Return [X, Y] of the center of cell containing provided text 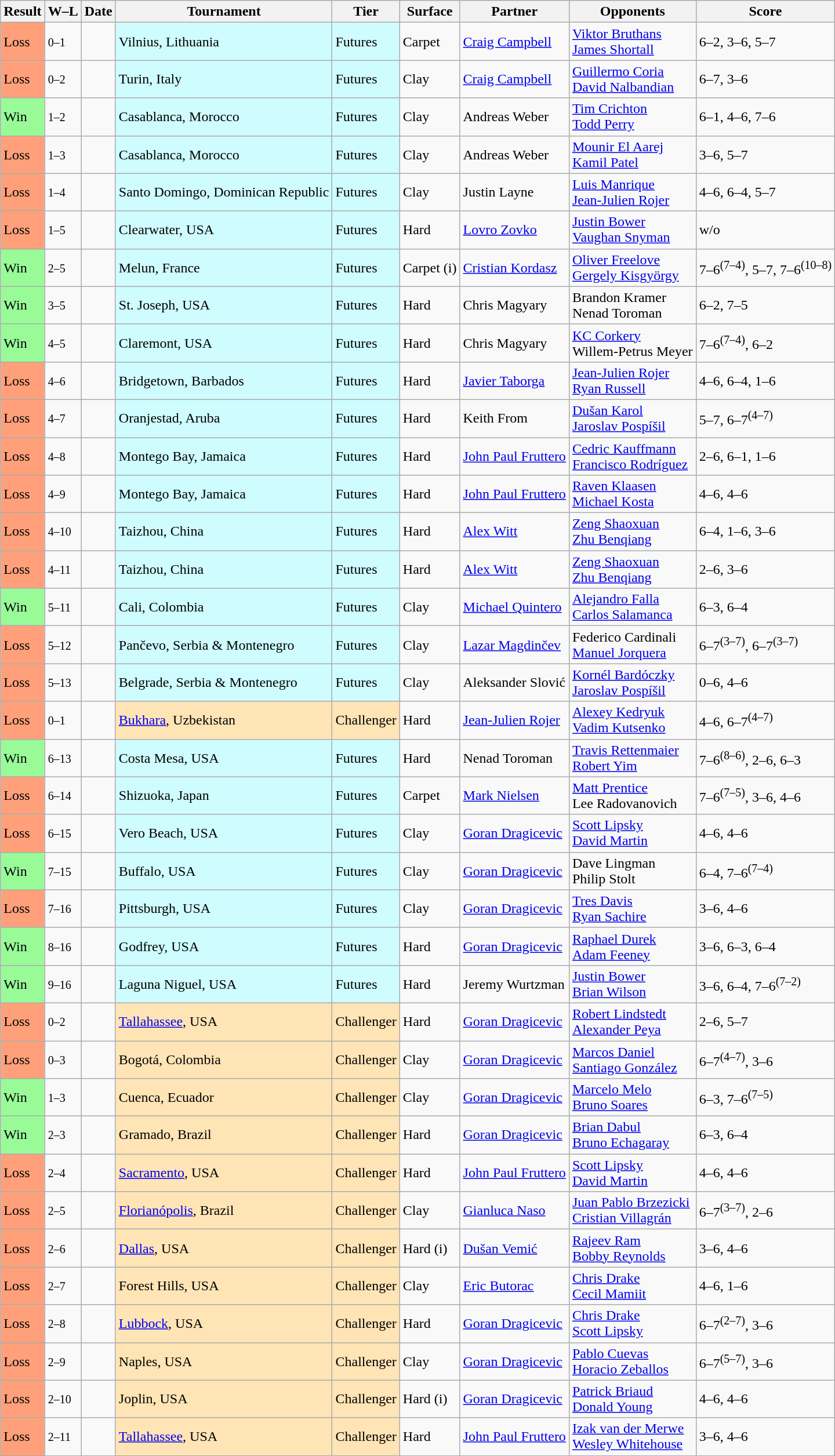
2–11 [63, 1436]
4–6 [63, 380]
1–4 [63, 192]
Mark Nielsen [514, 795]
7–15 [63, 871]
Guillermo Coria David Nalbandian [632, 79]
w/o [765, 230]
Florianópolis, Brazil [224, 1210]
Melun, France [224, 268]
Dušan Karol Jaroslav Pospíšil [632, 418]
2–10 [63, 1399]
7–6(8–6), 2–6, 6–3 [765, 758]
Costa Mesa, USA [224, 758]
3–6, 6–4, 7–6(7–2) [765, 984]
Luis Manrique Jean-Julien Rojer [632, 192]
6–15 [63, 833]
6–7(4–7), 3–6 [765, 1060]
Rajeev Ram Bobby Reynolds [632, 1248]
2–3 [63, 1135]
4–9 [63, 494]
6–14 [63, 795]
Opponents [632, 12]
0–3 [63, 1060]
6–7(3–7), 6–7(3–7) [765, 645]
Carpet (i) [430, 268]
Cristian Kordasz [514, 268]
Result [23, 12]
Keith From [514, 418]
Belgrade, Serbia & Montenegro [224, 683]
3–6, 6–3, 6–4 [765, 946]
Cali, Colombia [224, 607]
Justin Bower Vaughan Snyman [632, 230]
Raphael Durek Adam Feeney [632, 946]
7–6(7–5), 3–6, 4–6 [765, 795]
Tournament [224, 12]
Lazar Magdinčev [514, 645]
Lovro Zovko [514, 230]
Alejandro Falla Carlos Salamanca [632, 607]
6–7(3–7), 2–6 [765, 1210]
Santo Domingo, Dominican Republic [224, 192]
Buffalo, USA [224, 871]
2–8 [63, 1324]
Vilnius, Lithuania [224, 42]
6–13 [63, 758]
Raven Klaasen Michael Kosta [632, 494]
4–6, 6–4, 1–6 [765, 380]
6–1, 4–6, 7–6 [765, 117]
5–13 [63, 683]
Oliver Freelove Gergely Kisgyörgy [632, 268]
Laguna Niguel, USA [224, 984]
Surface [430, 12]
Gianluca Naso [514, 1210]
Alexey Kedryuk Vadim Kutsenko [632, 720]
Nenad Toroman [514, 758]
Brandon Kramer Nenad Toroman [632, 305]
Gramado, Brazil [224, 1135]
Date [99, 12]
Javier Taborga [514, 380]
Bogotá, Colombia [224, 1060]
6–3, 7–6(7–5) [765, 1098]
Jean-Julien Rojer Ryan Russell [632, 380]
Score [765, 12]
4–6, 6–4, 5–7 [765, 192]
Aleksander Slović [514, 683]
6–4, 1–6, 3–6 [765, 532]
8–16 [63, 946]
3–6, 5–7 [765, 154]
2–6, 6–1, 1–6 [765, 456]
Travis Rettenmaier Robert Yim [632, 758]
7–16 [63, 909]
2–4 [63, 1173]
Jean-Julien Rojer [514, 720]
Mounir El Aarej Kamil Patel [632, 154]
Matt Prentice Lee Radovanovich [632, 795]
4–8 [63, 456]
Bukhara, Uzbekistan [224, 720]
Justin Layne [514, 192]
Justin Bower Brian Wilson [632, 984]
Viktor Bruthans James Shortall [632, 42]
Sacramento, USA [224, 1173]
St. Joseph, USA [224, 305]
4–6, 6–7(4–7) [765, 720]
Cedric Kauffmann Francisco Rodríguez [632, 456]
Naples, USA [224, 1361]
2–6, 5–7 [765, 1021]
6–4, 7–6(7–4) [765, 871]
Pančevo, Serbia & Montenegro [224, 645]
4–10 [63, 532]
Patrick Briaud Donald Young [632, 1399]
5–11 [63, 607]
6–2, 3–6, 5–7 [765, 42]
Claremont, USA [224, 343]
Shizuoka, Japan [224, 795]
Joplin, USA [224, 1399]
6–7(5–7), 3–6 [765, 1361]
7–6(7–4), 6–2 [765, 343]
Marcelo Melo Bruno Soares [632, 1098]
Partner [514, 12]
Clearwater, USA [224, 230]
Jeremy Wurtzman [514, 984]
W–L [63, 12]
Bridgetown, Barbados [224, 380]
Tres Davis Ryan Sachire [632, 909]
Forest Hills, USA [224, 1286]
7–6(7–4), 5–7, 7–6(10–8) [765, 268]
Vero Beach, USA [224, 833]
1–5 [63, 230]
Pablo Cuevas Horacio Zeballos [632, 1361]
Pittsburgh, USA [224, 909]
9–16 [63, 984]
6–2, 7–5 [765, 305]
Cuenca, Ecuador [224, 1098]
Marcos Daniel Santiago González [632, 1060]
Brian Dabul Bruno Echagaray [632, 1135]
6–7, 3–6 [765, 79]
Federico Cardinali Manuel Jorquera [632, 645]
2–7 [63, 1286]
Izak van der Merwe Wesley Whitehouse [632, 1436]
Turin, Italy [224, 79]
2–6, 3–6 [765, 569]
Chris Drake Scott Lipsky [632, 1324]
4–11 [63, 569]
Tim Crichton Todd Perry [632, 117]
4–6, 1–6 [765, 1286]
Dave Lingman Philip Stolt [632, 871]
4–7 [63, 418]
Juan Pablo Brzezicki Cristian Villagrán [632, 1210]
2–9 [63, 1361]
Chris Drake Cecil Mamiit [632, 1286]
Michael Quintero [514, 607]
1–2 [63, 117]
Tier [366, 12]
0–6, 4–6 [765, 683]
3–5 [63, 305]
Kornél Bardóczky Jaroslav Pospíšil [632, 683]
Eric Butorac [514, 1286]
Oranjestad, Aruba [224, 418]
5–12 [63, 645]
Godfrey, USA [224, 946]
KC Corkery Willem-Petrus Meyer [632, 343]
2–6 [63, 1248]
Robert Lindstedt Alexander Peya [632, 1021]
4–5 [63, 343]
Dušan Vemić [514, 1248]
6–7(2–7), 3–6 [765, 1324]
Dallas, USA [224, 1248]
5–7, 6–7(4–7) [765, 418]
Lubbock, USA [224, 1324]
